Determine the [X, Y] coordinate at the center of the cell enclosing the given text.  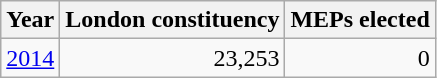
0 [360, 58]
Year [30, 20]
23,253 [172, 58]
London constituency [172, 20]
MEPs elected [360, 20]
2014 [30, 58]
